Return [x, y] of the center of cell containing provided text 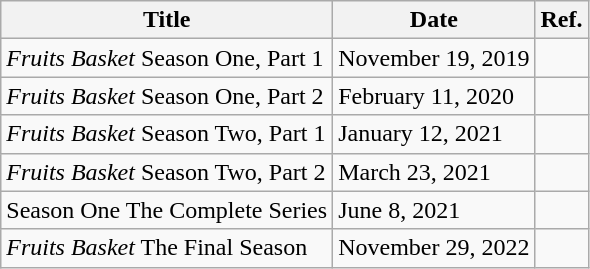
Fruits Basket The Final Season [167, 248]
June 8, 2021 [434, 210]
November 29, 2022 [434, 248]
Fruits Basket Season Two, Part 2 [167, 172]
January 12, 2021 [434, 134]
February 11, 2020 [434, 96]
Season One The Complete Series [167, 210]
Fruits Basket Season Two, Part 1 [167, 134]
Title [167, 20]
Fruits Basket Season One, Part 1 [167, 58]
November 19, 2019 [434, 58]
Fruits Basket Season One, Part 2 [167, 96]
Date [434, 20]
March 23, 2021 [434, 172]
Ref. [562, 20]
